Detect which cell encompasses the target text, then output its (x, y) center coordinate. 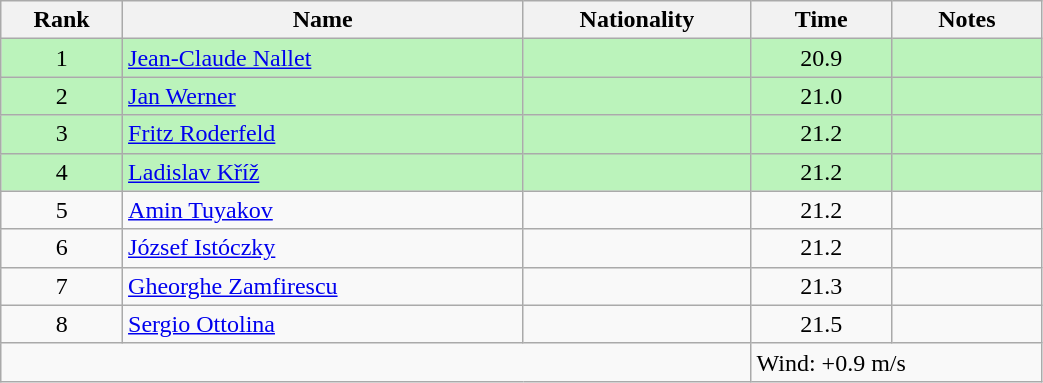
1 (62, 58)
8 (62, 324)
Nationality (637, 20)
Time (822, 20)
Jan Werner (323, 96)
5 (62, 210)
Wind: +0.9 m/s (896, 362)
Amin Tuyakov (323, 210)
Jean-Claude Nallet (323, 58)
Ladislav Kříž (323, 172)
József Istóczky (323, 248)
Sergio Ottolina (323, 324)
21.0 (822, 96)
Rank (62, 20)
4 (62, 172)
7 (62, 286)
3 (62, 134)
21.3 (822, 286)
21.5 (822, 324)
2 (62, 96)
6 (62, 248)
20.9 (822, 58)
Fritz Roderfeld (323, 134)
Notes (967, 20)
Gheorghe Zamfirescu (323, 286)
Name (323, 20)
